Identify which cell holds the provided text, then report its (X, Y) central coordinate. 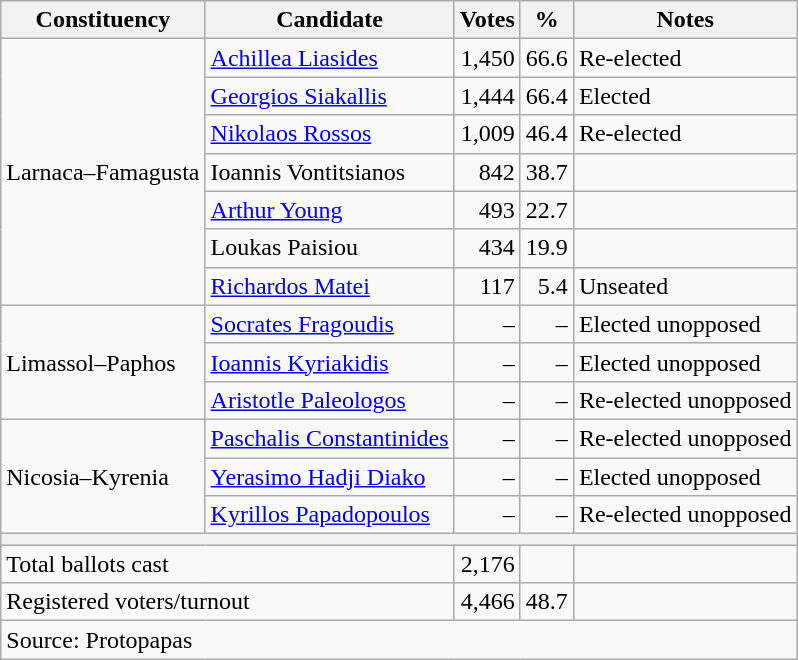
19.9 (546, 248)
Candidate (330, 20)
Registered voters/turnout (228, 602)
Votes (487, 20)
Total ballots cast (228, 564)
1,444 (487, 96)
Constituency (103, 20)
66.4 (546, 96)
22.7 (546, 210)
Aristotle Paleologos (330, 400)
434 (487, 248)
66.6 (546, 58)
Georgios Siakallis (330, 96)
Ioannis Kyriakidis (330, 362)
1,450 (487, 58)
Unseated (685, 286)
1,009 (487, 134)
5.4 (546, 286)
Yerasimo Hadji Diako (330, 477)
Ioannis Vontitsianos (330, 172)
Paschalis Constantinides (330, 438)
842 (487, 172)
Socrates Fragoudis (330, 324)
Nicosia–Kyrenia (103, 476)
Richardos Matei (330, 286)
46.4 (546, 134)
Larnaca–Famagusta (103, 172)
2,176 (487, 564)
4,466 (487, 602)
117 (487, 286)
Notes (685, 20)
38.7 (546, 172)
493 (487, 210)
Elected (685, 96)
Kyrillos Papadopoulos (330, 515)
Limassol–Paphos (103, 362)
% (546, 20)
Loukas Paisiou (330, 248)
Arthur Young (330, 210)
Source: Protopapas (399, 640)
Nikolaos Rossos (330, 134)
Achillea Liasides (330, 58)
48.7 (546, 602)
